Output the [X, Y] coordinate of the center of the cell containing the given text.  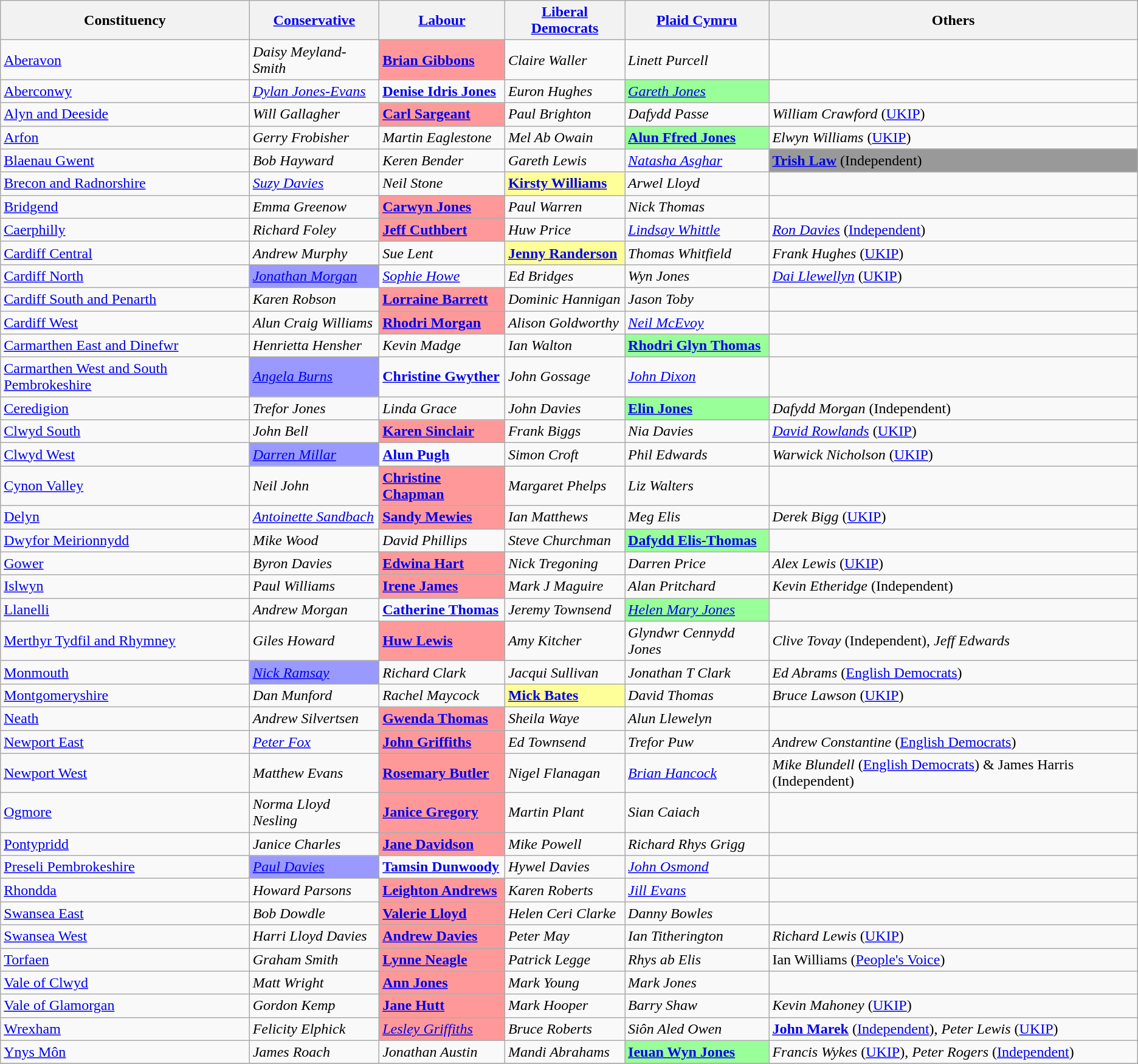
Tamsin Dunwoody [443, 867]
Martin Plant [564, 813]
Mike Powell [564, 844]
Arfon [125, 137]
David Phillips [443, 540]
Ed Bridges [564, 276]
Neil John [314, 486]
Nia Davies [697, 431]
Harri Lloyd Davies [314, 936]
Danny Bowles [697, 913]
Paul Davies [314, 867]
Cynon Valley [125, 486]
Darren Price [697, 563]
Mandi Abrahams [564, 1052]
Sophie Howe [443, 276]
Andrew Constantine (English Democrats) [953, 742]
Clive Tovay (Independent), Jeff Edwards [953, 640]
Simon Croft [564, 455]
Gareth Lewis [564, 160]
Christine Chapman [443, 486]
Claire Waller [564, 60]
Brecon and Radnorshire [125, 184]
Denise Idris Jones [443, 91]
Mark Jones [697, 983]
Alun Pugh [443, 455]
Dai Llewellyn (UKIP) [953, 276]
Brian Gibbons [443, 60]
Mel Ab Owain [564, 137]
Kirsty Williams [564, 184]
Newport East [125, 742]
Jason Toby [697, 299]
Plaid Cymru [697, 21]
Bob Hayward [314, 160]
Vale of Clwyd [125, 983]
Alyn and Deeside [125, 114]
Leighton Andrews [443, 890]
Cardiff North [125, 276]
Monmouth [125, 672]
Paul Williams [314, 586]
Carwyn Jones [443, 207]
Jane Hutt [443, 1006]
Thomas Whitfield [697, 253]
Wrexham [125, 1029]
Dylan Jones-Evans [314, 91]
Nigel Flanagan [564, 773]
Alun Ffred Jones [697, 137]
Valerie Lloyd [443, 913]
Jonathan Morgan [314, 276]
Ann Jones [443, 983]
Neil McEvoy [697, 323]
Ogmore [125, 813]
Rhodri Glyn Thomas [697, 346]
Delyn [125, 517]
Rhodri Morgan [443, 323]
Natasha Asghar [697, 160]
Dafydd Elis-Thomas [697, 540]
John Gossage [564, 377]
Emma Greenow [314, 207]
Andrew Silvertsen [314, 718]
Irene James [443, 586]
Derek Bigg (UKIP) [953, 517]
Mike Blundell (English Democrats) & James Harris (Independent) [953, 773]
Ed Townsend [564, 742]
Martin Eaglestone [443, 137]
Elin Jones [697, 408]
Ian Matthews [564, 517]
Sheila Waye [564, 718]
Howard Parsons [314, 890]
Aberconwy [125, 91]
Jacqui Sullivan [564, 672]
Meg Elis [697, 517]
Dafydd Morgan (Independent) [953, 408]
Daisy Meyland-Smith [314, 60]
Hywel Davies [564, 867]
Liz Walters [697, 486]
Mike Wood [314, 540]
Norma Lloyd Nesling [314, 813]
Rachel Maycock [443, 695]
Frank Hughes (UKIP) [953, 253]
Constituency [125, 21]
Rosemary Butler [443, 773]
Labour [443, 21]
Euron Hughes [564, 91]
Henrietta Hensher [314, 346]
Jonathan T Clark [697, 672]
Angela Burns [314, 377]
Jonathan Austin [443, 1052]
Peter Fox [314, 742]
Dwyfor Meirionnydd [125, 540]
Sue Lent [443, 253]
Ieuan Wyn Jones [697, 1052]
Nick Tregoning [564, 563]
Islwyn [125, 586]
Alun Craig Williams [314, 323]
Alun Llewelyn [697, 718]
Byron Davies [314, 563]
Ceredigion [125, 408]
Aberavon [125, 60]
Jill Evans [697, 890]
Darren Millar [314, 455]
David Thomas [697, 695]
Gwenda Thomas [443, 718]
Swansea East [125, 913]
Helen Mary Jones [697, 609]
Vale of Glamorgan [125, 1006]
Richard Foley [314, 230]
Trefor Puw [697, 742]
Neath [125, 718]
Jenny Randerson [564, 253]
Suzy Davies [314, 184]
Gower [125, 563]
Torfaen [125, 959]
Dan Munford [314, 695]
Mark Hooper [564, 1006]
Jeremy Townsend [564, 609]
Barry Shaw [697, 1006]
Montgomeryshire [125, 695]
Paul Brighton [564, 114]
Linett Purcell [697, 60]
Keren Bender [443, 160]
Dominic Hannigan [564, 299]
John Osmond [697, 867]
Warwick Nicholson (UKIP) [953, 455]
William Crawford (UKIP) [953, 114]
Elwyn Williams (UKIP) [953, 137]
Newport West [125, 773]
Mick Bates [564, 695]
Kevin Etheridge (Independent) [953, 586]
Karen Robson [314, 299]
Janice Gregory [443, 813]
Bruce Roberts [564, 1029]
Linda Grace [443, 408]
Ed Abrams (English Democrats) [953, 672]
Rhys ab Elis [697, 959]
Blaenau Gwent [125, 160]
Jane Davidson [443, 844]
Rhondda [125, 890]
Graham Smith [314, 959]
Arwel Lloyd [697, 184]
Huw Price [564, 230]
John Marek (Independent), Peter Lewis (UKIP) [953, 1029]
Steve Churchman [564, 540]
Will Gallagher [314, 114]
Lindsay Whittle [697, 230]
Conservative [314, 21]
Brian Hancock [697, 773]
John Dixon [697, 377]
Francis Wykes (UKIP), Peter Rogers (Independent) [953, 1052]
Janice Charles [314, 844]
David Rowlands (UKIP) [953, 431]
Catherine Thomas [443, 609]
Dafydd Passe [697, 114]
Christine Gwyther [443, 377]
Andrew Morgan [314, 609]
Kevin Mahoney (UKIP) [953, 1006]
Lorraine Barrett [443, 299]
Clwyd West [125, 455]
Ian Titherington [697, 936]
Margaret Phelps [564, 486]
Pontypridd [125, 844]
Wyn Jones [697, 276]
Amy Kitcher [564, 640]
John Griffiths [443, 742]
Caerphilly [125, 230]
Liberal Democrats [564, 21]
Clwyd South [125, 431]
Gareth Jones [697, 91]
Carmarthen East and Dinefwr [125, 346]
Mark Young [564, 983]
John Bell [314, 431]
Helen Ceri Clarke [564, 913]
Andrew Davies [443, 936]
Edwina Hart [443, 563]
Frank Biggs [564, 431]
Richard Lewis (UKIP) [953, 936]
Karen Roberts [564, 890]
Bridgend [125, 207]
Sandy Mewies [443, 517]
Glyndwr Cennydd Jones [697, 640]
Carl Sargeant [443, 114]
Ynys Môn [125, 1052]
Ian Williams (People's Voice) [953, 959]
Jeff Cuthbert [443, 230]
Matthew Evans [314, 773]
Richard Rhys Grigg [697, 844]
Ron Davies (Independent) [953, 230]
Sian Caiach [697, 813]
Phil Edwards [697, 455]
Peter May [564, 936]
Lesley Griffiths [443, 1029]
Others [953, 21]
Bob Dowdle [314, 913]
Preseli Pembrokeshire [125, 867]
Kevin Madge [443, 346]
Merthyr Tydfil and Rhymney [125, 640]
James Roach [314, 1052]
Felicity Elphick [314, 1029]
Llanelli [125, 609]
Gerry Frobisher [314, 137]
Nick Ramsay [314, 672]
Andrew Murphy [314, 253]
Mark J Maguire [564, 586]
Cardiff West [125, 323]
Neil Stone [443, 184]
Matt Wright [314, 983]
Cardiff Central [125, 253]
Alison Goldworthy [564, 323]
Paul Warren [564, 207]
Patrick Legge [564, 959]
John Davies [564, 408]
Carmarthen West and South Pembrokeshire [125, 377]
Cardiff South and Penarth [125, 299]
Trefor Jones [314, 408]
Swansea West [125, 936]
Giles Howard [314, 640]
Ian Walton [564, 346]
Richard Clark [443, 672]
Trish Law (Independent) [953, 160]
Karen Sinclair [443, 431]
Huw Lewis [443, 640]
Lynne Neagle [443, 959]
Alex Lewis (UKIP) [953, 563]
Siôn Aled Owen [697, 1029]
Antoinette Sandbach [314, 517]
Nick Thomas [697, 207]
Bruce Lawson (UKIP) [953, 695]
Gordon Kemp [314, 1006]
Alan Pritchard [697, 586]
